Return the [x, y] coordinate for the center point of the cell that contains the specified text.  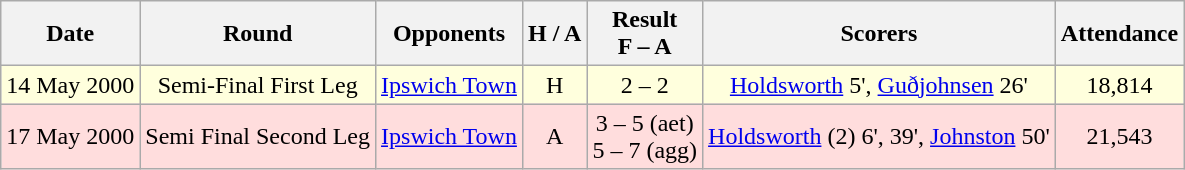
Holdsworth 5', Guðjohnsen 26' [880, 85]
H / A [554, 34]
Date [70, 34]
Semi Final Second Leg [258, 136]
18,814 [1119, 85]
3 – 5 (aet) 5 – 7 (agg) [645, 136]
Semi-Final First Leg [258, 85]
Opponents [450, 34]
14 May 2000 [70, 85]
17 May 2000 [70, 136]
2 – 2 [645, 85]
ResultF – A [645, 34]
Scorers [880, 34]
21,543 [1119, 136]
H [554, 85]
Round [258, 34]
Holdsworth (2) 6', 39', Johnston 50' [880, 136]
A [554, 136]
Attendance [1119, 34]
